Return the (X, Y) coordinate for the center point of the cell that contains the specified text.  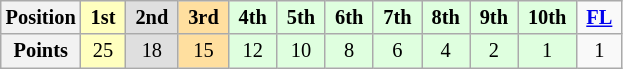
8 (349, 51)
2 (494, 51)
6 (397, 51)
1st (104, 17)
25 (104, 51)
5th (301, 17)
3rd (203, 17)
15 (203, 51)
4th (253, 17)
7th (397, 17)
12 (253, 51)
FL (599, 17)
8th (446, 17)
10 (301, 51)
Points (41, 51)
6th (349, 17)
Position (41, 17)
10th (547, 17)
4 (446, 51)
9th (494, 17)
18 (152, 51)
2nd (152, 17)
